Determine the (x, y) coordinate at the center of the cell enclosing the given text.  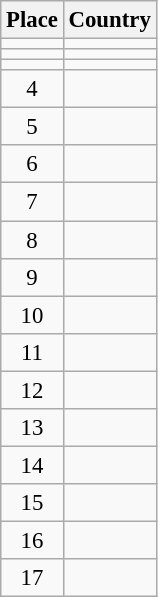
11 (32, 352)
10 (32, 315)
6 (32, 165)
7 (32, 202)
9 (32, 277)
5 (32, 127)
17 (32, 578)
Country (110, 20)
15 (32, 503)
8 (32, 240)
16 (32, 540)
13 (32, 428)
14 (32, 465)
4 (32, 89)
Place (32, 20)
12 (32, 390)
